Determine the (x, y) coordinate at the center of the cell enclosing the given text.  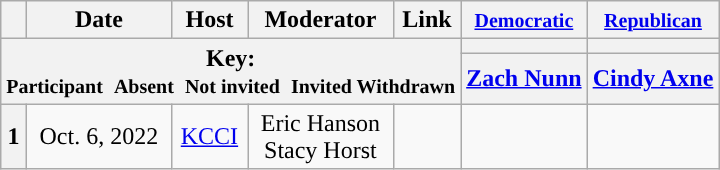
Moderator (321, 20)
Date (98, 20)
KCCI (209, 136)
Zach Nunn (524, 78)
Oct. 6, 2022 (98, 136)
Link (427, 20)
Republican (653, 20)
Cindy Axne (653, 78)
Host (209, 20)
Eric HansonStacy Horst (321, 136)
Key: Participant Absent Not invited Invited Withdrawn (231, 72)
Democratic (524, 20)
1 (14, 136)
